Identify which cell holds the provided text, then report its (X, Y) central coordinate. 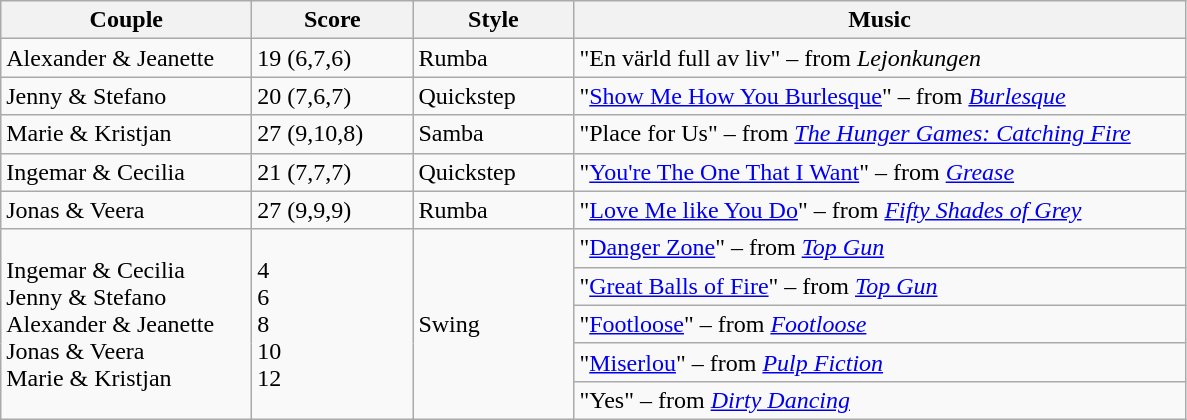
"Show Me How You Burlesque" – from Burlesque (880, 96)
Marie & Kristjan (126, 134)
20 (7,6,7) (332, 96)
Samba (494, 134)
Jenny & Stefano (126, 96)
27 (9,9,9) (332, 210)
Couple (126, 20)
27 (9,10,8) (332, 134)
Ingemar & Cecilia (126, 172)
Jonas & Veera (126, 210)
Score (332, 20)
21 (7,7,7) (332, 172)
"Yes" – from Dirty Dancing (880, 400)
Alexander & Jeanette (126, 58)
"You're The One That I Want" – from Grease (880, 172)
"En värld full av liv" – from Lejonkungen (880, 58)
Style (494, 20)
Ingemar & CeciliaJenny & StefanoAlexander & JeanetteJonas & VeeraMarie & Kristjan (126, 324)
19 (6,7,6) (332, 58)
4681012 (332, 324)
"Miserlou" – from Pulp Fiction (880, 362)
"Danger Zone" – from Top Gun (880, 248)
Music (880, 20)
"Place for Us" – from The Hunger Games: Catching Fire (880, 134)
"Great Balls of Fire" – from Top Gun (880, 286)
"Love Me like You Do" – from Fifty Shades of Grey (880, 210)
"Footloose" – from Footloose (880, 324)
Swing (494, 324)
